Capture the cell that displays the provided text and extract its [X, Y] central coordinate. 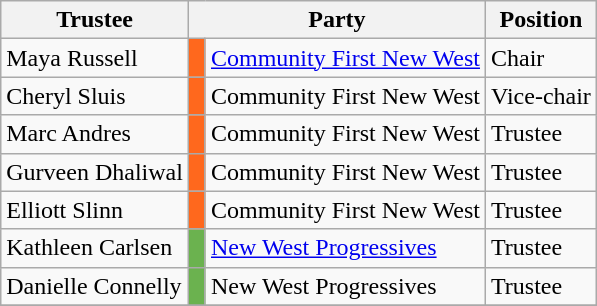
Vice-chair [542, 96]
Party [336, 20]
Elliott Slinn [95, 210]
Cheryl Sluis [95, 96]
Position [542, 20]
Danielle Connelly [95, 286]
Maya Russell [95, 58]
Chair [542, 58]
Gurveen Dhaliwal [95, 172]
Marc Andres [95, 134]
Kathleen Carlsen [95, 248]
